Capture the cell that displays the provided text and extract its [X, Y] central coordinate. 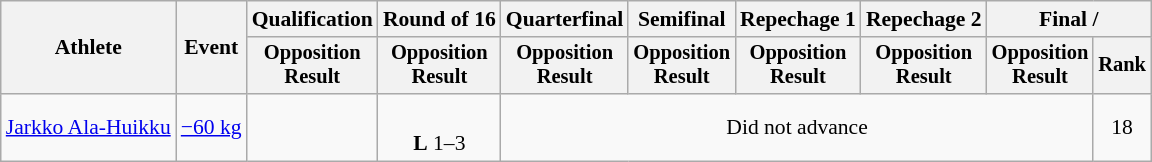
Final / [1069, 19]
−60 kg [212, 128]
Jarkko Ala-Huikku [88, 128]
Event [212, 48]
Repechage 2 [924, 19]
Round of 16 [440, 19]
Qualification [312, 19]
Repechage 1 [798, 19]
Athlete [88, 48]
18 [1122, 128]
Rank [1122, 66]
Semifinal [682, 19]
Quarterfinal [565, 19]
L 1–3 [440, 128]
Did not advance [797, 128]
